Locate the cell with the specified text and output its (X, Y) center coordinate. 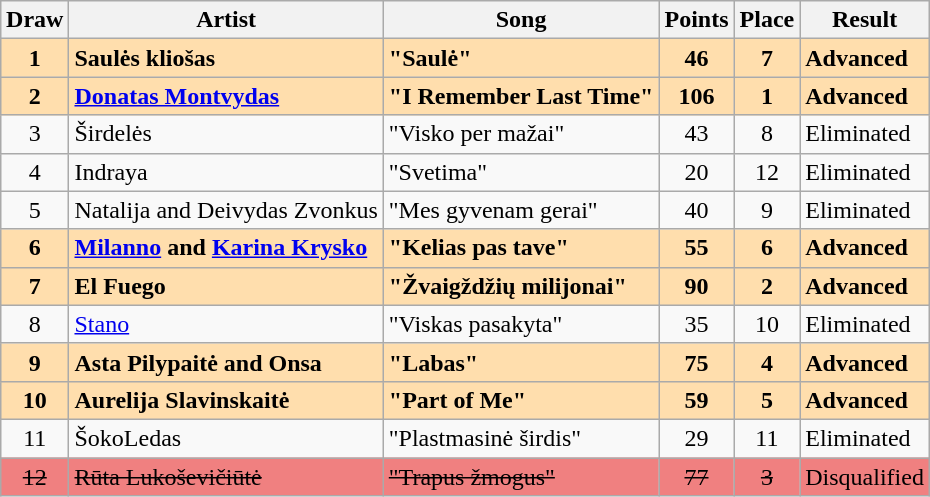
40 (696, 210)
77 (696, 477)
"Saulė" (521, 58)
El Fuego (226, 286)
"Labas" (521, 362)
59 (696, 400)
Rūta Lukoševičiūtė (226, 477)
106 (696, 96)
"Viskas pasakyta" (521, 324)
Milanno and Karina Krysko (226, 248)
Saulės kliošas (226, 58)
20 (696, 172)
"Plastmasinė širdis" (521, 438)
"Žvaigždžių milijonai" (521, 286)
"Visko per mažai" (521, 134)
Natalija and Deivydas Zvonkus (226, 210)
90 (696, 286)
75 (696, 362)
Song (521, 20)
"Part of Me" (521, 400)
Širdelės (226, 134)
ŠokoLedas (226, 438)
Indraya (226, 172)
"Mes gyvenam gerai" (521, 210)
55 (696, 248)
Asta Pilypaitė and Onsa (226, 362)
35 (696, 324)
Donatas Montvydas (226, 96)
46 (696, 58)
"I Remember Last Time" (521, 96)
"Trapus žmogus" (521, 477)
Artist (226, 20)
Place (767, 20)
Disqualified (865, 477)
Points (696, 20)
Aurelija Slavinskaitė (226, 400)
43 (696, 134)
29 (696, 438)
Stano (226, 324)
Draw (35, 20)
"Kelias pas tave" (521, 248)
Result (865, 20)
"Svetima" (521, 172)
